Return the (x, y) coordinate for the center point of the cell that contains the specified text.  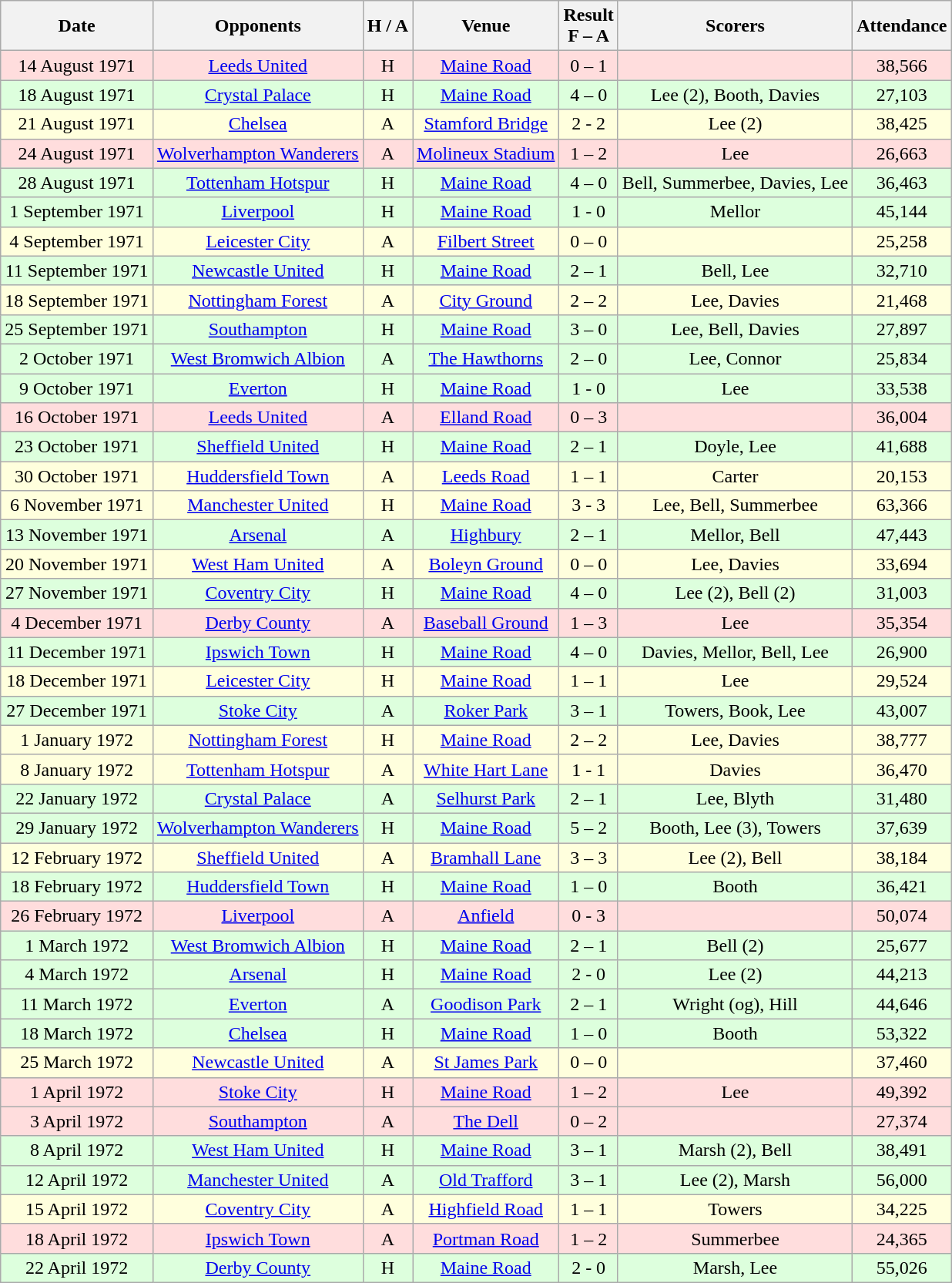
Carter (735, 476)
22 April 1972 (77, 1268)
41,688 (902, 447)
9 October 1971 (77, 388)
Lee, Bell, Davies (735, 329)
11 December 1971 (77, 652)
Selhurst Park (486, 798)
Lee (2), Bell (735, 858)
Lee, Connor (735, 358)
Mellor, Bell (735, 535)
0 – 1 (588, 65)
63,366 (902, 505)
38,777 (902, 740)
14 August 1971 (77, 65)
1 April 1972 (77, 1092)
0 – 3 (588, 418)
31,480 (902, 798)
Highfield Road (486, 1209)
4 September 1971 (77, 241)
0 – 2 (588, 1121)
18 August 1971 (77, 95)
44,213 (902, 975)
St James Park (486, 1063)
ResultF – A (588, 26)
43,007 (902, 710)
Towers (735, 1209)
Highbury (486, 535)
Elland Road (486, 418)
12 February 1972 (77, 858)
Lee (2), Marsh (735, 1180)
Leeds Road (486, 476)
23 October 1971 (77, 447)
3 April 1972 (77, 1121)
Old Trafford (486, 1180)
20,153 (902, 476)
49,392 (902, 1092)
3 – 3 (588, 858)
50,074 (902, 916)
Opponents (257, 26)
26,663 (902, 153)
25 September 1971 (77, 329)
Bramhall Lane (486, 858)
24 August 1971 (77, 153)
1 September 1971 (77, 212)
30 October 1971 (77, 476)
Bell (2) (735, 945)
16 October 1971 (77, 418)
Lee, Bell, Summerbee (735, 505)
26,900 (902, 652)
2 - 2 (588, 124)
Lee (2), Bell (2) (735, 593)
38,425 (902, 124)
26 February 1972 (77, 916)
City Ground (486, 300)
2 October 1971 (77, 358)
1 – 3 (588, 623)
Marsh, Lee (735, 1268)
Portman Road (486, 1238)
18 April 1972 (77, 1238)
21 August 1971 (77, 124)
33,538 (902, 388)
15 April 1972 (77, 1209)
31,003 (902, 593)
25,834 (902, 358)
Scorers (735, 26)
Bell, Summerbee, Davies, Lee (735, 183)
Doyle, Lee (735, 447)
45,144 (902, 212)
Venue (486, 26)
Stamford Bridge (486, 124)
Davies (735, 769)
25,258 (902, 241)
27,374 (902, 1121)
H / A (387, 26)
4 March 1972 (77, 975)
11 March 1972 (77, 1004)
33,694 (902, 564)
Filbert Street (486, 241)
0 - 3 (588, 916)
28 August 1971 (77, 183)
29,524 (902, 681)
44,646 (902, 1004)
13 November 1971 (77, 535)
Mellor (735, 212)
3 - 3 (588, 505)
34,225 (902, 1209)
27,103 (902, 95)
Summerbee (735, 1238)
27 December 1971 (77, 710)
18 March 1972 (77, 1033)
Lee (2), Booth, Davies (735, 95)
21,468 (902, 300)
27,897 (902, 329)
38,566 (902, 65)
56,000 (902, 1180)
29 January 1972 (77, 828)
Boleyn Ground (486, 564)
3 – 0 (588, 329)
36,004 (902, 418)
20 November 1971 (77, 564)
Davies, Mellor, Bell, Lee (735, 652)
Date (77, 26)
Anfield (486, 916)
Lee, Blyth (735, 798)
37,639 (902, 828)
8 April 1972 (77, 1150)
18 December 1971 (77, 681)
White Hart Lane (486, 769)
Bell, Lee (735, 270)
4 December 1971 (77, 623)
18 February 1972 (77, 887)
53,322 (902, 1033)
Goodison Park (486, 1004)
37,460 (902, 1063)
24,365 (902, 1238)
25,677 (902, 945)
8 January 1972 (77, 769)
The Dell (486, 1121)
25 March 1972 (77, 1063)
Booth, Lee (3), Towers (735, 828)
2 – 0 (588, 358)
Baseball Ground (486, 623)
1 March 1972 (77, 945)
55,026 (902, 1268)
36,463 (902, 183)
22 January 1972 (77, 798)
5 – 2 (588, 828)
Towers, Book, Lee (735, 710)
35,354 (902, 623)
The Hawthorns (486, 358)
38,491 (902, 1150)
32,710 (902, 270)
27 November 1971 (77, 593)
36,421 (902, 887)
38,184 (902, 858)
Wright (og), Hill (735, 1004)
36,470 (902, 769)
18 September 1971 (77, 300)
1 - 1 (588, 769)
47,443 (902, 535)
1 January 1972 (77, 740)
Roker Park (486, 710)
Molineux Stadium (486, 153)
12 April 1972 (77, 1180)
6 November 1971 (77, 505)
11 September 1971 (77, 270)
Marsh (2), Bell (735, 1150)
Attendance (902, 26)
